Find where the given text appears and provide that cell's center as (X, Y) coordinate. 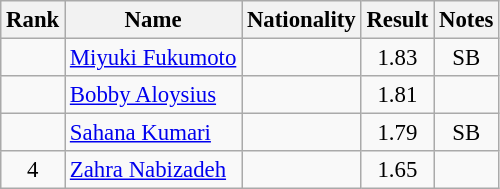
Result (398, 20)
Sahana Kumari (154, 133)
Miyuki Fukumoto (154, 58)
1.79 (398, 133)
1.81 (398, 95)
Bobby Aloysius (154, 95)
Name (154, 20)
Zahra Nabizadeh (154, 170)
4 (33, 170)
Notes (466, 20)
Rank (33, 20)
Nationality (302, 20)
1.65 (398, 170)
1.83 (398, 58)
